Output the (x, y) coordinate of the center of the cell containing the given text.  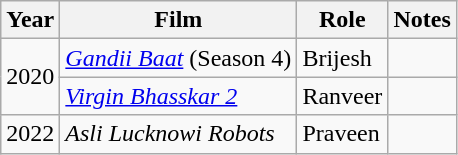
Year (30, 20)
Asli Lucknowi Robots (178, 134)
Brijesh (342, 58)
Film (178, 20)
Notes (422, 20)
2020 (30, 77)
Virgin Bhasskar 2 (178, 96)
Praveen (342, 134)
Gandii Baat (Season 4) (178, 58)
2022 (30, 134)
Ranveer (342, 96)
Role (342, 20)
